Determine the (X, Y) coordinate at the center of the cell enclosing the given text.  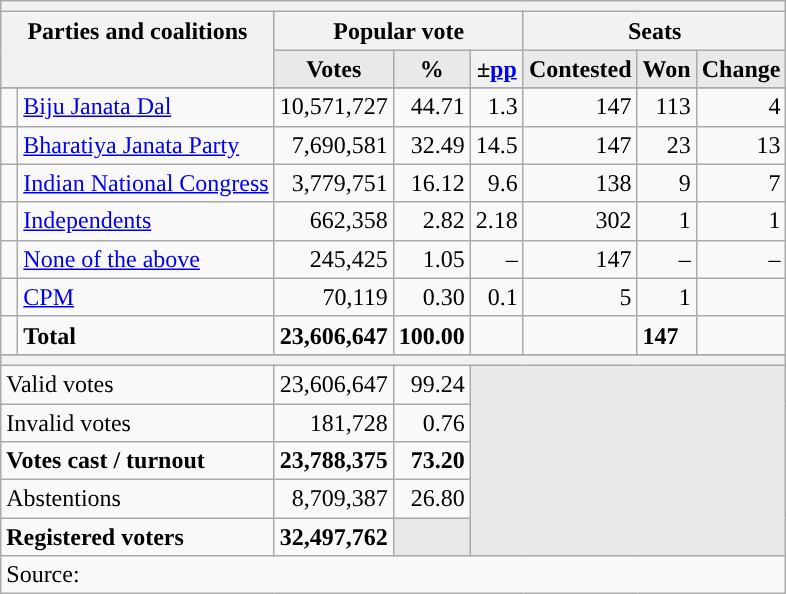
Won (666, 69)
Abstentions (138, 499)
None of the above (146, 259)
Popular vote (398, 31)
% (432, 69)
0.76 (432, 423)
9 (666, 183)
Independents (146, 221)
Parties and coalitions (138, 50)
10,571,727 (334, 107)
Invalid votes (138, 423)
Change (741, 69)
9.6 (496, 183)
0.30 (432, 297)
44.71 (432, 107)
Bharatiya Janata Party (146, 145)
Seats (654, 31)
Total (146, 335)
±pp (496, 69)
14.5 (496, 145)
Votes cast / turnout (138, 461)
Contested (580, 69)
100.00 (432, 335)
4 (741, 107)
13 (741, 145)
Source: (394, 575)
8,709,387 (334, 499)
1.05 (432, 259)
32,497,762 (334, 537)
7 (741, 183)
23,788,375 (334, 461)
245,425 (334, 259)
Votes (334, 69)
73.20 (432, 461)
181,728 (334, 423)
Registered voters (138, 537)
3,779,751 (334, 183)
662,358 (334, 221)
Biju Janata Dal (146, 107)
23 (666, 145)
302 (580, 221)
5 (580, 297)
CPM (146, 297)
0.1 (496, 297)
Indian National Congress (146, 183)
2.18 (496, 221)
Valid votes (138, 384)
1.3 (496, 107)
26.80 (432, 499)
32.49 (432, 145)
70,119 (334, 297)
99.24 (432, 384)
138 (580, 183)
2.82 (432, 221)
7,690,581 (334, 145)
113 (666, 107)
16.12 (432, 183)
